Scan for the cell matching the given text and deliver its [X, Y] coordinate at center. 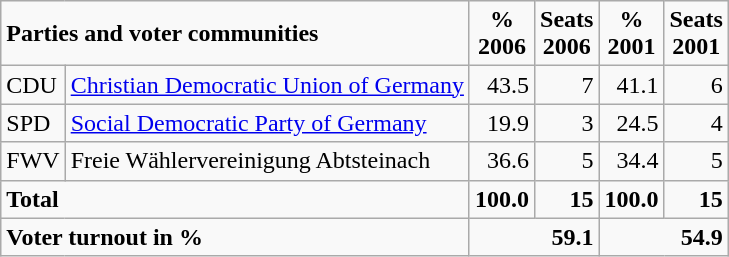
41.1 [632, 85]
Christian Democratic Union of Germany [267, 85]
%2001 [632, 34]
7 [567, 85]
Seats2006 [567, 34]
24.5 [632, 123]
Freie Wählervereinigung Abtsteinach [267, 161]
%2006 [502, 34]
Seats2001 [696, 34]
Voter turnout in % [236, 237]
59.1 [534, 237]
FWV [33, 161]
Social Democratic Party of Germany [267, 123]
43.5 [502, 85]
3 [567, 123]
36.6 [502, 161]
Total [236, 199]
6 [696, 85]
SPD [33, 123]
4 [696, 123]
34.4 [632, 161]
54.9 [664, 237]
19.9 [502, 123]
Parties and voter communities [236, 34]
CDU [33, 85]
